Capture the cell that displays the provided text and extract its (x, y) central coordinate. 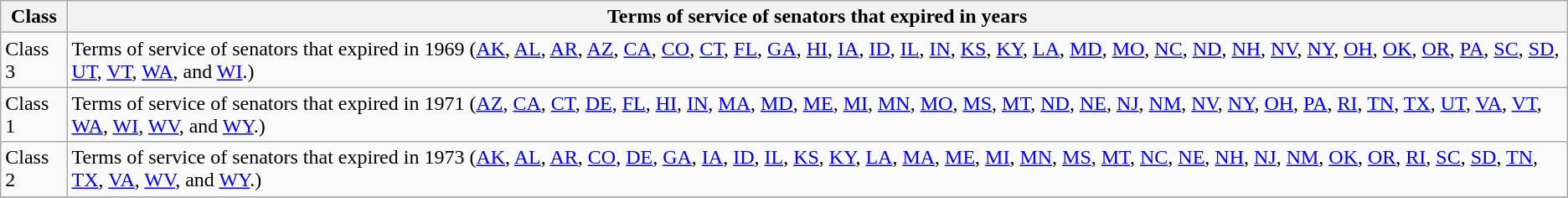
Class 1 (34, 114)
Terms of service of senators that expired in years (818, 17)
Class 3 (34, 60)
Class 2 (34, 169)
Class (34, 17)
